From the cell containing the given text, extract its center point as (X, Y) coordinate. 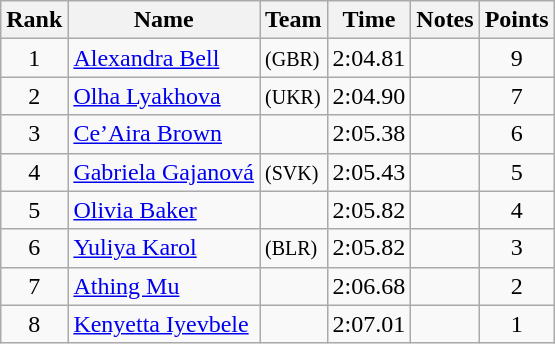
(GBR) (294, 58)
Notes (445, 20)
(BLR) (294, 248)
Alexandra Bell (164, 58)
Gabriela Gajanová (164, 172)
2:05.38 (369, 134)
Ce’Aira Brown (164, 134)
Rank (34, 20)
(UKR) (294, 96)
2:07.01 (369, 324)
2:06.68 (369, 286)
Kenyetta Iyevbele (164, 324)
9 (516, 58)
2:05.43 (369, 172)
2:04.90 (369, 96)
8 (34, 324)
Name (164, 20)
2:04.81 (369, 58)
Olha Lyakhova (164, 96)
(SVK) (294, 172)
Olivia Baker (164, 210)
Yuliya Karol (164, 248)
Time (369, 20)
Team (294, 20)
Points (516, 20)
Athing Mu (164, 286)
